Provide the (x, y) coordinate of the cell's center where the given text is located.  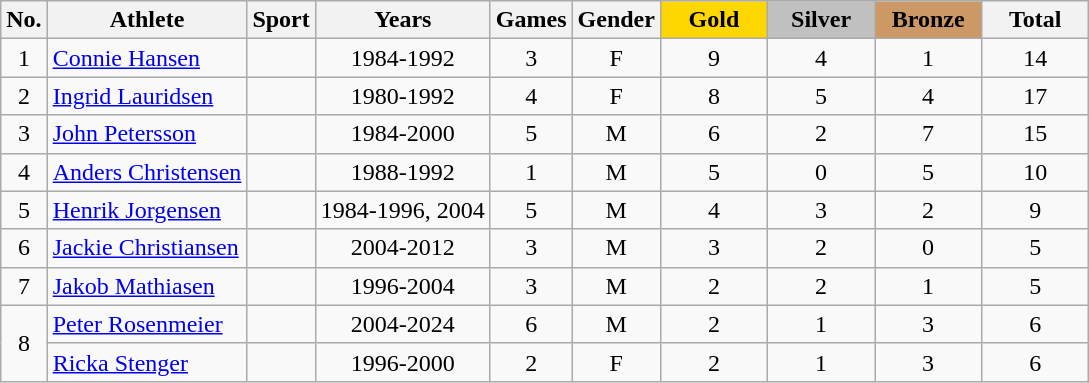
Ingrid Lauridsen (147, 96)
2004-2024 (402, 324)
1996-2000 (402, 362)
Jackie Christiansen (147, 248)
Peter Rosenmeier (147, 324)
Silver (822, 20)
Athlete (147, 20)
Total (1036, 20)
Jakob Mathiasen (147, 286)
Games (531, 20)
1996-2004 (402, 286)
17 (1036, 96)
Gold (714, 20)
Anders Christensen (147, 172)
John Petersson (147, 134)
Connie Hansen (147, 58)
10 (1036, 172)
Henrik Jorgensen (147, 210)
Gender (616, 20)
1984-1992 (402, 58)
14 (1036, 58)
No. (24, 20)
1988-1992 (402, 172)
Ricka Stenger (147, 362)
1984-1996, 2004 (402, 210)
15 (1036, 134)
Sport (281, 20)
1984-2000 (402, 134)
Years (402, 20)
1980-1992 (402, 96)
2004-2012 (402, 248)
Bronze (928, 20)
